Locate the cell with the specified text and output its (x, y) center coordinate. 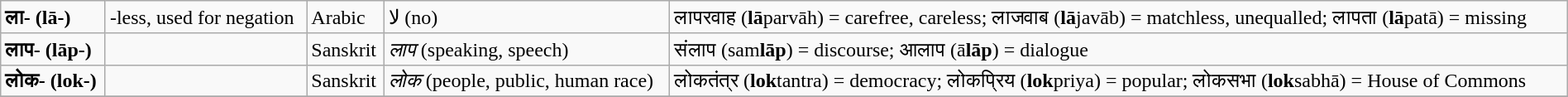
-less, used for negation (205, 17)
लापरवाह (lāparvāh) = carefree, careless; लाजवाब (lājavāb) = matchless, unequalled; लापता (lāpatā) = missing (1118, 17)
लाप- (lāp-) (53, 49)
ला- (lā-) (53, 17)
संलाप (samlāp) = discourse; आलाप (ālāp) = dialogue (1118, 49)
लाप (speaking, speech) (526, 49)
Arabic (346, 17)
लोकतंत्र (loktantra) = democracy; लोकप्रिय (lokpriya) = popular; लोकसभा (loksabhā) = House of Commons (1118, 80)
لا (no) (526, 17)
लोक (people, public, human race) (526, 80)
लोक- (lok-) (53, 80)
